Extract the (X, Y) coordinate from the center of the cell holding the provided text.  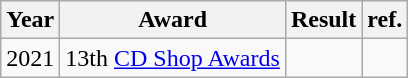
ref. (385, 20)
Award (173, 20)
Result (323, 20)
Year (30, 20)
13th CD Shop Awards (173, 58)
2021 (30, 58)
